Locate the cell with the specified text and output its [X, Y] center coordinate. 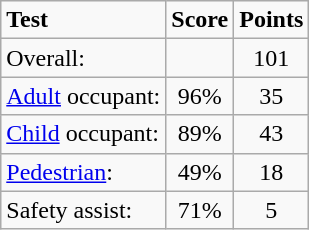
18 [272, 172]
101 [272, 58]
Score [200, 20]
Child occupant: [84, 134]
71% [200, 210]
Overall: [84, 58]
89% [200, 134]
Adult occupant: [84, 96]
96% [200, 96]
Pedestrian: [84, 172]
49% [200, 172]
43 [272, 134]
Points [272, 20]
Safety assist: [84, 210]
35 [272, 96]
5 [272, 210]
Test [84, 20]
